Scan for the cell matching the given text and deliver its (X, Y) coordinate at center. 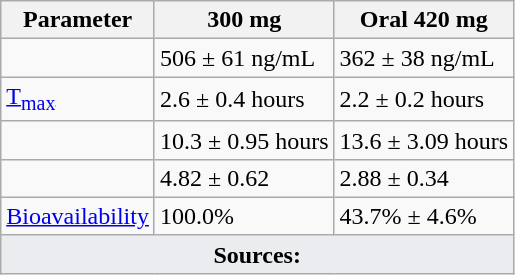
300 mg (244, 20)
506 ± 61 ng/mL (244, 58)
2.6 ± 0.4 hours (244, 99)
4.82 ± 0.62 (244, 178)
2.2 ± 0.2 hours (424, 99)
362 ± 38 ng/mL (424, 58)
100.0% (244, 216)
Sources: (258, 254)
Parameter (78, 20)
Bioavailability (78, 216)
13.6 ± 3.09 hours (424, 140)
10.3 ± 0.95 hours (244, 140)
43.7% ± 4.6% (424, 216)
2.88 ± 0.34 (424, 178)
Oral 420 mg (424, 20)
Tmax (78, 99)
